Detect which cell encompasses the target text, then output its (X, Y) center coordinate. 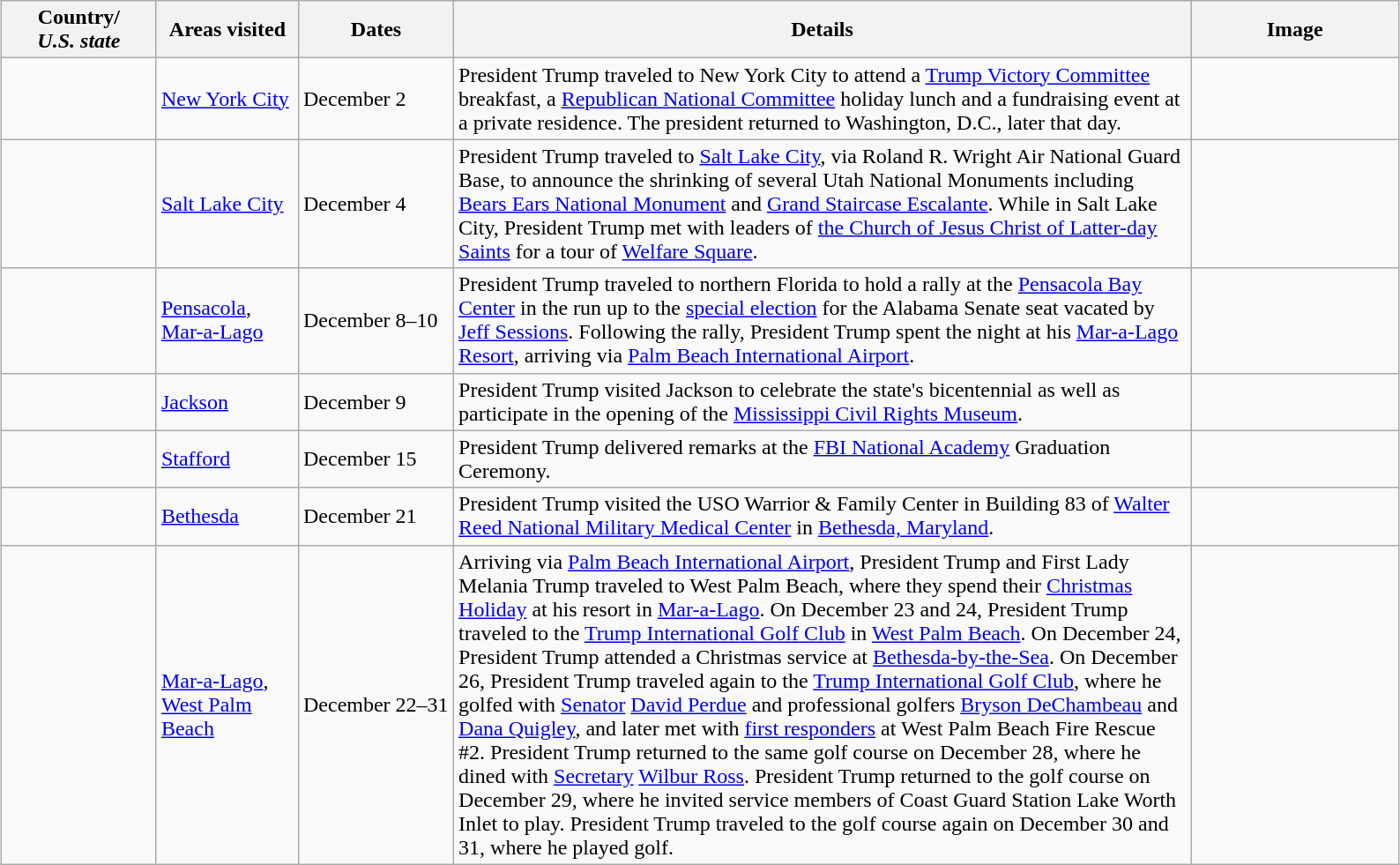
December 22–31 (376, 705)
Country/U.S. state (78, 30)
Jackson (227, 402)
President Trump delivered remarks at the FBI National Academy Graduation Ceremony. (823, 459)
December 21 (376, 517)
Details (823, 30)
President Trump visited the USO Warrior & Family Center in Building 83 of Walter Reed National Military Medical Center in Bethesda, Maryland. (823, 517)
Salt Lake City (227, 204)
December 9 (376, 402)
Areas visited (227, 30)
New York City (227, 99)
Bethesda (227, 517)
December 4 (376, 204)
December 15 (376, 459)
Mar-a-Lago, West Palm Beach (227, 705)
President Trump visited Jackson to celebrate the state's bicentennial as well as participate in the opening of the Mississippi Civil Rights Museum. (823, 402)
Dates (376, 30)
Stafford (227, 459)
Image (1295, 30)
December 8–10 (376, 321)
December 2 (376, 99)
Pensacola, Mar-a-Lago (227, 321)
